Return [X, Y] of the center of cell containing provided text 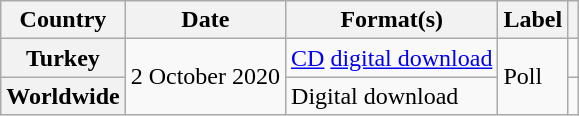
Worldwide [63, 96]
Date [205, 20]
CD digital download [392, 58]
Poll [533, 77]
Label [533, 20]
Country [63, 20]
Format(s) [392, 20]
Turkey [63, 58]
2 October 2020 [205, 77]
Digital download [392, 96]
